Detect which cell encompasses the target text, then output its [x, y] center coordinate. 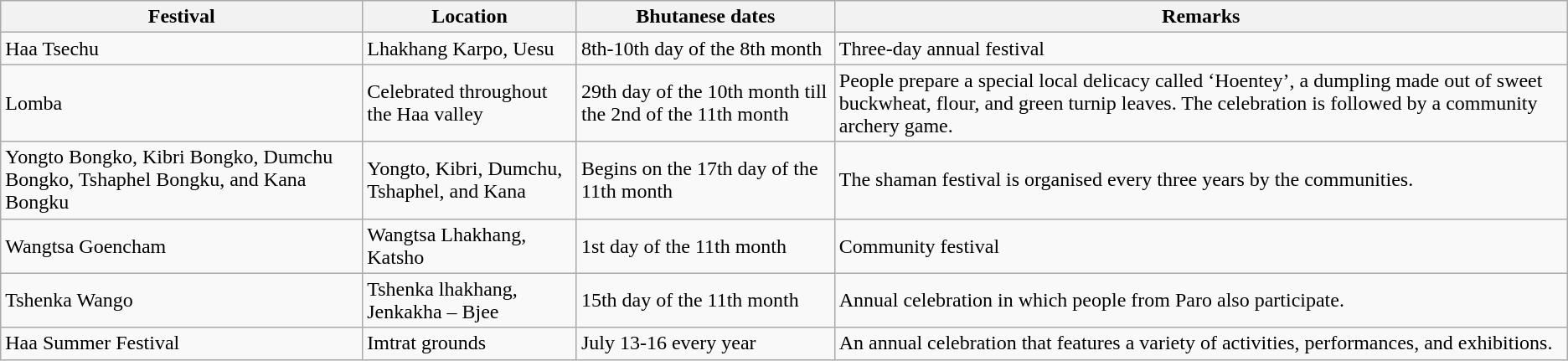
Tshenka Wango [182, 300]
Imtrat grounds [470, 343]
Begins on the 17th day of the 11th month [705, 180]
Three-day annual festival [1201, 49]
The shaman festival is organised every three years by the communities. [1201, 180]
Yongto, Kibri, Dumchu, Tshaphel, and Kana [470, 180]
July 13-16 every year [705, 343]
Celebrated throughout the Haa valley [470, 103]
15th day of the 11th month [705, 300]
Annual celebration in which people from Paro also participate. [1201, 300]
Location [470, 17]
Community festival [1201, 246]
Yongto Bongko, Kibri Bongko, Dumchu Bongko, Tshaphel Bongku, and Kana Bongku [182, 180]
Lhakhang Karpo, Uesu [470, 49]
Wangtsa Lhakhang, Katsho [470, 246]
Festival [182, 17]
29th day of the 10th month till the 2nd of the 11th month [705, 103]
Bhutanese dates [705, 17]
Wangtsa Goencham [182, 246]
Lomba [182, 103]
An annual celebration that features a variety of activities, performances, and exhibitions. [1201, 343]
Remarks [1201, 17]
1st day of the 11th month [705, 246]
Haa Tsechu [182, 49]
Tshenka lhakhang, Jenkakha – Bjee [470, 300]
Haa Summer Festival [182, 343]
8th-10th day of the 8th month [705, 49]
